Provide the [x, y] coordinate of the cell's center where the given text is located.  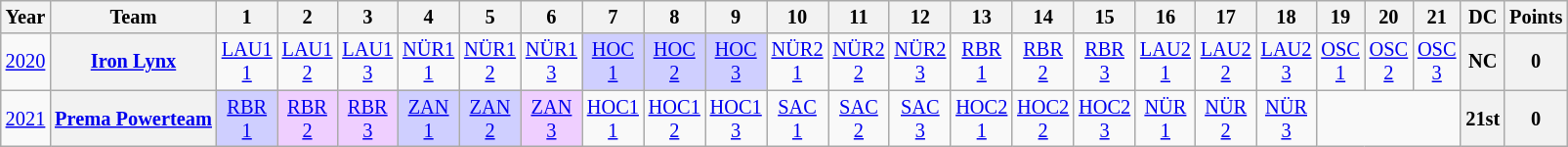
Team [133, 17]
ZAN1 [428, 119]
Year [25, 17]
7 [614, 17]
1 [247, 17]
LAU13 [367, 62]
LAU11 [247, 62]
NÜR13 [551, 62]
2020 [25, 62]
21st [1483, 119]
HOC22 [1043, 119]
10 [797, 17]
LAU21 [1165, 62]
NC [1483, 62]
HOC1 [614, 62]
5 [490, 17]
4 [428, 17]
HOC12 [674, 119]
16 [1165, 17]
HOC23 [1104, 119]
14 [1043, 17]
HOC3 [737, 62]
OSC1 [1340, 62]
NÜR21 [797, 62]
HOC21 [981, 119]
DC [1483, 17]
ZAN2 [490, 119]
2021 [25, 119]
OSC2 [1389, 62]
21 [1436, 17]
ZAN3 [551, 119]
9 [737, 17]
HOC2 [674, 62]
6 [551, 17]
3 [367, 17]
13 [981, 17]
OSC3 [1436, 62]
19 [1340, 17]
17 [1226, 17]
HOC11 [614, 119]
Points [1536, 17]
15 [1104, 17]
Iron Lynx [133, 62]
20 [1389, 17]
SAC2 [860, 119]
LAU22 [1226, 62]
11 [860, 17]
NÜR12 [490, 62]
2 [308, 17]
18 [1287, 17]
NÜR1 [1165, 119]
NÜR23 [920, 62]
Prema Powerteam [133, 119]
NÜR11 [428, 62]
LAU23 [1287, 62]
SAC1 [797, 119]
NÜR3 [1287, 119]
8 [674, 17]
12 [920, 17]
NÜR2 [1226, 119]
SAC3 [920, 119]
HOC13 [737, 119]
LAU12 [308, 62]
NÜR22 [860, 62]
